From the cell containing the given text, extract its center point as [X, Y] coordinate. 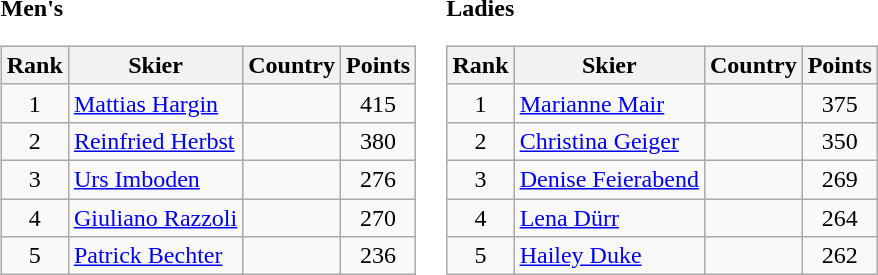
270 [378, 217]
236 [378, 256]
375 [840, 103]
Giuliano Razzoli [155, 217]
Reinfried Herbst [155, 141]
Christina Geiger [609, 141]
262 [840, 256]
Hailey Duke [609, 256]
Marianne Mair [609, 103]
415 [378, 103]
380 [378, 141]
350 [840, 141]
Lena Dürr [609, 217]
Patrick Bechter [155, 256]
269 [840, 179]
Denise Feierabend [609, 179]
276 [378, 179]
Mattias Hargin [155, 103]
264 [840, 217]
Urs Imboden [155, 179]
